Locate the cell with the specified text and output its (x, y) center coordinate. 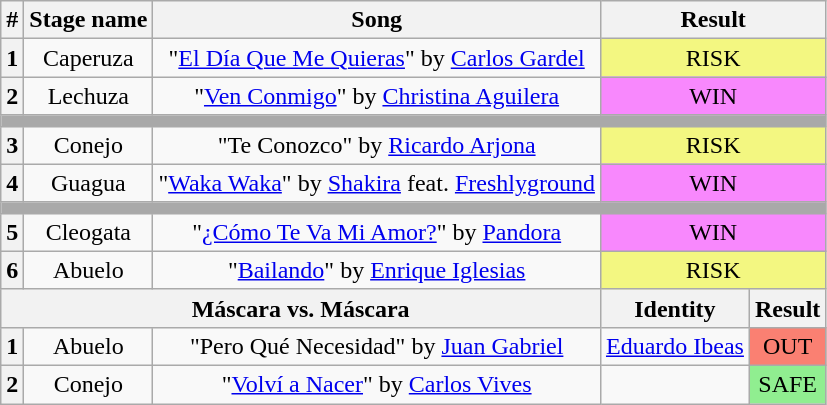
Identity (674, 308)
OUT (787, 346)
Lechuza (88, 96)
"Bailando" by Enrique Iglesias (377, 270)
Máscara vs. Máscara (301, 308)
SAFE (787, 384)
# (12, 20)
"Waka Waka" by Shakira feat. Freshlyground (377, 183)
"Te Conozco" by Ricardo Arjona (377, 145)
"Pero Qué Necesidad" by Juan Gabriel (377, 346)
"Ven Conmigo" by Christina Aguilera (377, 96)
"¿Cómo Te Va Mi Amor?" by Pandora (377, 232)
6 (12, 270)
Caperuza (88, 58)
Cleogata (88, 232)
Stage name (88, 20)
5 (12, 232)
Song (377, 20)
3 (12, 145)
"Volví a Nacer" by Carlos Vives (377, 384)
Guagua (88, 183)
"El Día Que Me Quieras" by Carlos Gardel (377, 58)
Eduardo Ibeas (674, 346)
4 (12, 183)
